From the cell containing the given text, extract its center point as (X, Y) coordinate. 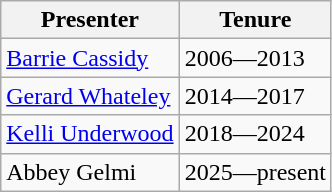
Abbey Gelmi (90, 172)
Kelli Underwood (90, 134)
Gerard Whateley (90, 96)
2025—present (255, 172)
2018—2024 (255, 134)
2014—2017 (255, 96)
Barrie Cassidy (90, 58)
Presenter (90, 20)
2006—2013 (255, 58)
Tenure (255, 20)
